Extract the [x, y] coordinate from the center of the cell holding the provided text.  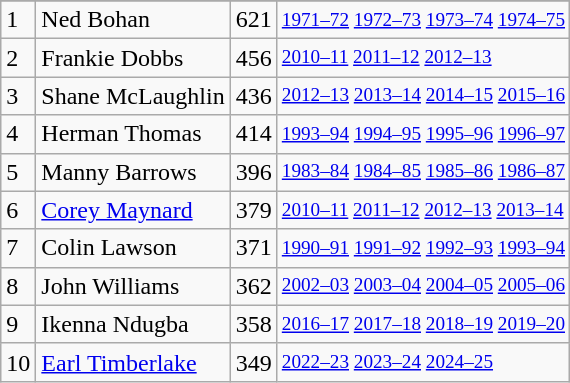
Colin Lawson [133, 248]
Shane McLaughlin [133, 96]
Manny Barrows [133, 172]
2016–17 2017–18 2018–19 2019–20 [423, 324]
6 [18, 210]
John Williams [133, 286]
414 [254, 134]
1983–84 1984–85 1985–86 1986–87 [423, 172]
Ikenna Ndugba [133, 324]
Frankie Dobbs [133, 58]
2 [18, 58]
Corey Maynard [133, 210]
7 [18, 248]
2010–11 2011–12 2012–13 2013–14 [423, 210]
1993–94 1994–95 1995–96 1996–97 [423, 134]
2002–03 2003–04 2004–05 2005–06 [423, 286]
349 [254, 362]
Herman Thomas [133, 134]
456 [254, 58]
379 [254, 210]
362 [254, 286]
1 [18, 20]
3 [18, 96]
2010–11 2011–12 2012–13 [423, 58]
396 [254, 172]
621 [254, 20]
Ned Bohan [133, 20]
8 [18, 286]
1971–72 1972–73 1973–74 1974–75 [423, 20]
4 [18, 134]
371 [254, 248]
5 [18, 172]
9 [18, 324]
436 [254, 96]
2012–13 2013–14 2014–15 2015–16 [423, 96]
Earl Timberlake [133, 362]
358 [254, 324]
1990–91 1991–92 1992–93 1993–94 [423, 248]
10 [18, 362]
2022–23 2023–24 2024–25 [423, 362]
